Detect which cell encompasses the target text, then output its [X, Y] center coordinate. 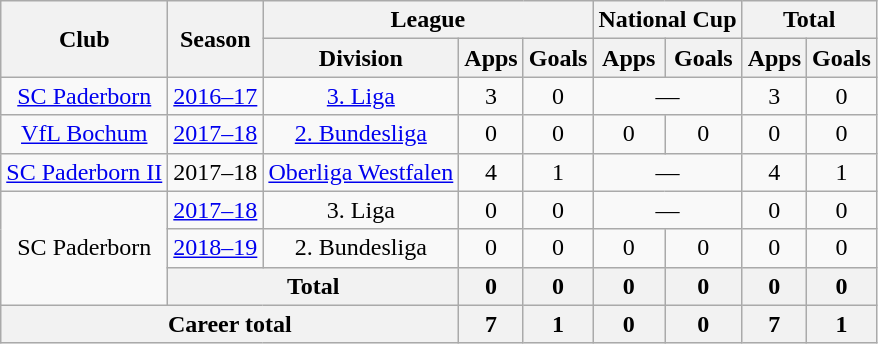
Career total [230, 324]
National Cup [668, 20]
League [428, 20]
VfL Bochum [84, 134]
Season [216, 39]
2018–19 [216, 248]
Oberliga Westfalen [361, 172]
Division [361, 58]
Club [84, 39]
2016–17 [216, 96]
SC Paderborn II [84, 172]
